Extract the [X, Y] coordinate from the center of the cell holding the provided text.  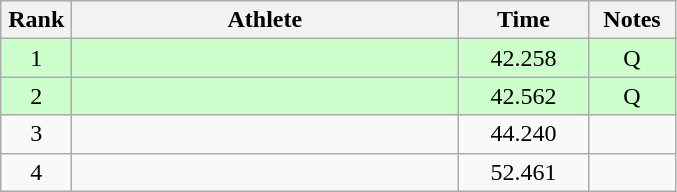
2 [36, 96]
1 [36, 58]
44.240 [524, 134]
Athlete [265, 20]
52.461 [524, 172]
3 [36, 134]
Rank [36, 20]
42.562 [524, 96]
Notes [632, 20]
42.258 [524, 58]
4 [36, 172]
Time [524, 20]
